Search for the cell housing the specified text and yield its [X, Y] center coordinate. 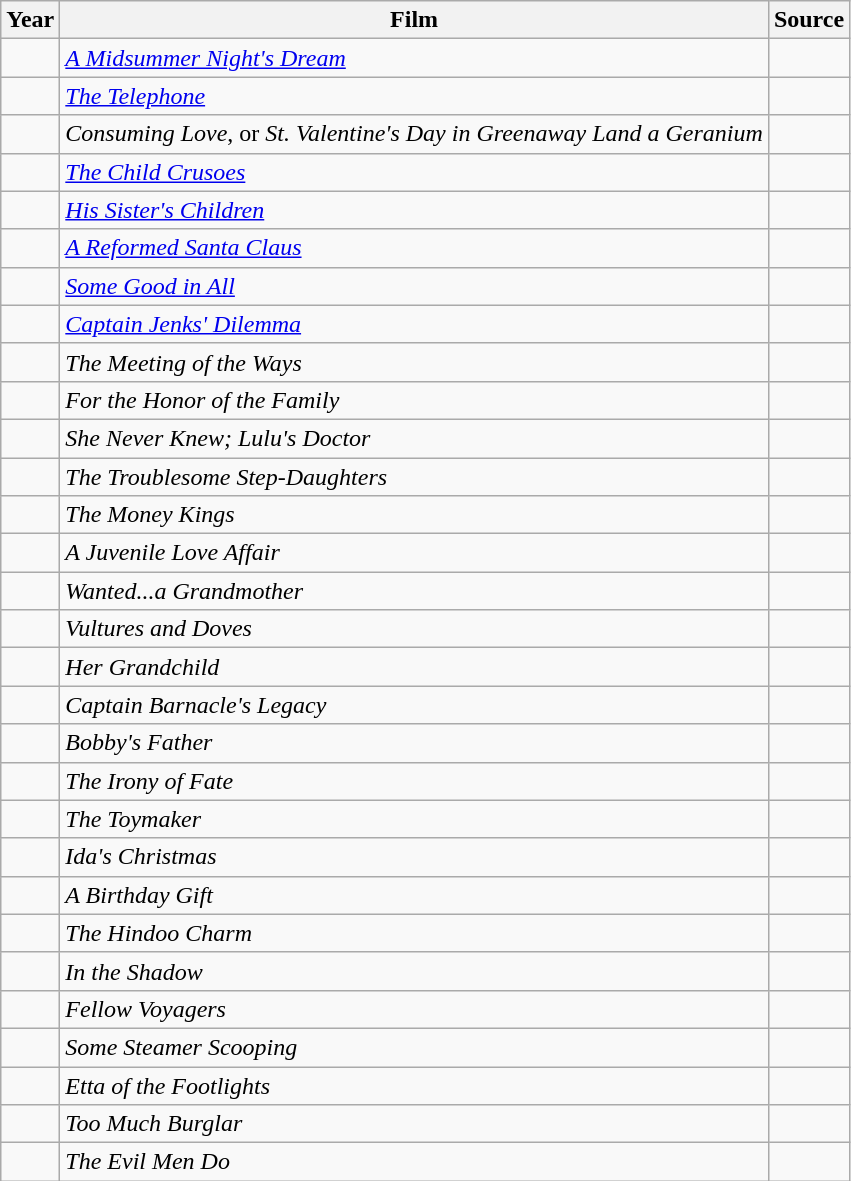
A Reformed Santa Claus [414, 248]
Ida's Christmas [414, 857]
A Birthday Gift [414, 895]
Source [808, 20]
Some Good in All [414, 286]
Captain Barnacle's Legacy [414, 705]
Year [30, 20]
Etta of the Footlights [414, 1085]
Captain Jenks' Dilemma [414, 324]
Bobby's Father [414, 743]
The Troublesome Step-Daughters [414, 477]
The Hindoo Charm [414, 933]
Her Grandchild [414, 667]
The Child Crusoes [414, 172]
Too Much Burglar [414, 1124]
The Telephone [414, 96]
Consuming Love, or St. Valentine's Day in Greenaway Land a Geranium [414, 134]
The Evil Men Do [414, 1162]
For the Honor of the Family [414, 400]
She Never Knew; Lulu's Doctor [414, 438]
Fellow Voyagers [414, 1009]
The Irony of Fate [414, 781]
Vultures and Doves [414, 629]
A Midsummer Night's Dream [414, 58]
Wanted...a Grandmother [414, 591]
Film [414, 20]
The Meeting of the Ways [414, 362]
The Toymaker [414, 819]
A Juvenile Love Affair [414, 553]
The Money Kings [414, 515]
His Sister's Children [414, 210]
Some Steamer Scooping [414, 1047]
In the Shadow [414, 971]
